Detect which cell encompasses the target text, then output its [X, Y] center coordinate. 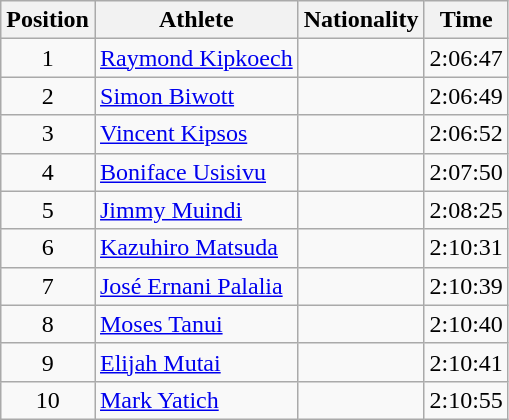
4 [48, 172]
Jimmy Muindi [196, 210]
1 [48, 58]
2:10:40 [466, 324]
2:10:41 [466, 362]
Boniface Usisivu [196, 172]
Elijah Mutai [196, 362]
Moses Tanui [196, 324]
3 [48, 134]
2:06:47 [466, 58]
Kazuhiro Matsuda [196, 248]
2:10:39 [466, 286]
8 [48, 324]
7 [48, 286]
6 [48, 248]
Simon Biwott [196, 96]
Mark Yatich [196, 400]
2 [48, 96]
Raymond Kipkoech [196, 58]
Time [466, 20]
2:08:25 [466, 210]
2:06:49 [466, 96]
2:07:50 [466, 172]
5 [48, 210]
2:10:55 [466, 400]
10 [48, 400]
Vincent Kipsos [196, 134]
2:10:31 [466, 248]
Nationality [361, 20]
2:06:52 [466, 134]
Athlete [196, 20]
Position [48, 20]
José Ernani Palalia [196, 286]
9 [48, 362]
